Identify which cell holds the provided text, then report its [x, y] central coordinate. 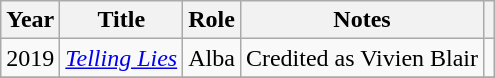
2019 [30, 58]
Alba [212, 58]
Notes [362, 20]
Role [212, 20]
Telling Lies [122, 58]
Year [30, 20]
Title [122, 20]
Credited as Vivien Blair [362, 58]
